Detect which cell encompasses the target text, then output its (X, Y) center coordinate. 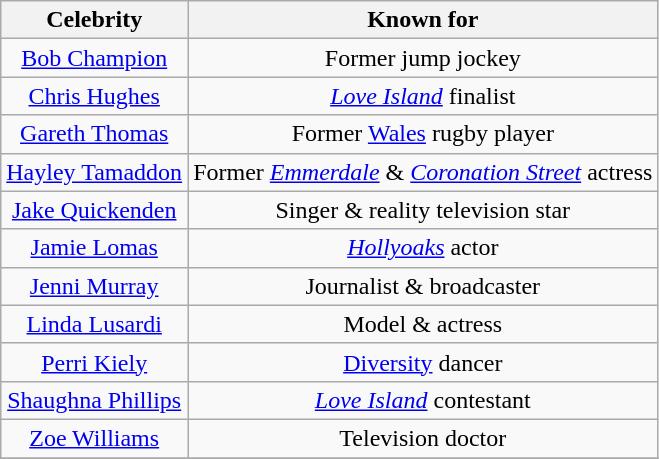
Diversity dancer (423, 362)
Love Island contestant (423, 400)
Perri Kiely (94, 362)
Zoe Williams (94, 438)
Chris Hughes (94, 96)
Hayley Tamaddon (94, 172)
Journalist & broadcaster (423, 286)
Jenni Murray (94, 286)
Former jump jockey (423, 58)
Shaughna Phillips (94, 400)
Model & actress (423, 324)
Jamie Lomas (94, 248)
Television doctor (423, 438)
Celebrity (94, 20)
Hollyoaks actor (423, 248)
Gareth Thomas (94, 134)
Former Wales rugby player (423, 134)
Bob Champion (94, 58)
Singer & reality television star (423, 210)
Jake Quickenden (94, 210)
Former Emmerdale & Coronation Street actress (423, 172)
Love Island finalist (423, 96)
Linda Lusardi (94, 324)
Known for (423, 20)
